Determine the [x, y] coordinate at the center of the cell enclosing the given text.  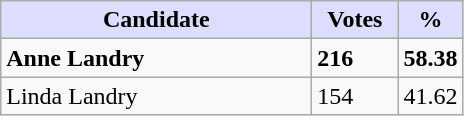
Votes [355, 20]
Anne Landry [156, 58]
Candidate [156, 20]
216 [355, 58]
Linda Landry [156, 96]
41.62 [430, 96]
% [430, 20]
154 [355, 96]
58.38 [430, 58]
